Return the (X, Y) coordinate for the center point of the cell that contains the specified text.  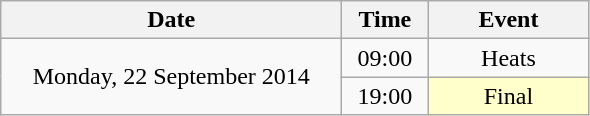
09:00 (385, 58)
Final (508, 96)
Monday, 22 September 2014 (172, 77)
19:00 (385, 96)
Time (385, 20)
Date (172, 20)
Heats (508, 58)
Event (508, 20)
